Locate the cell with the specified text and output its [x, y] center coordinate. 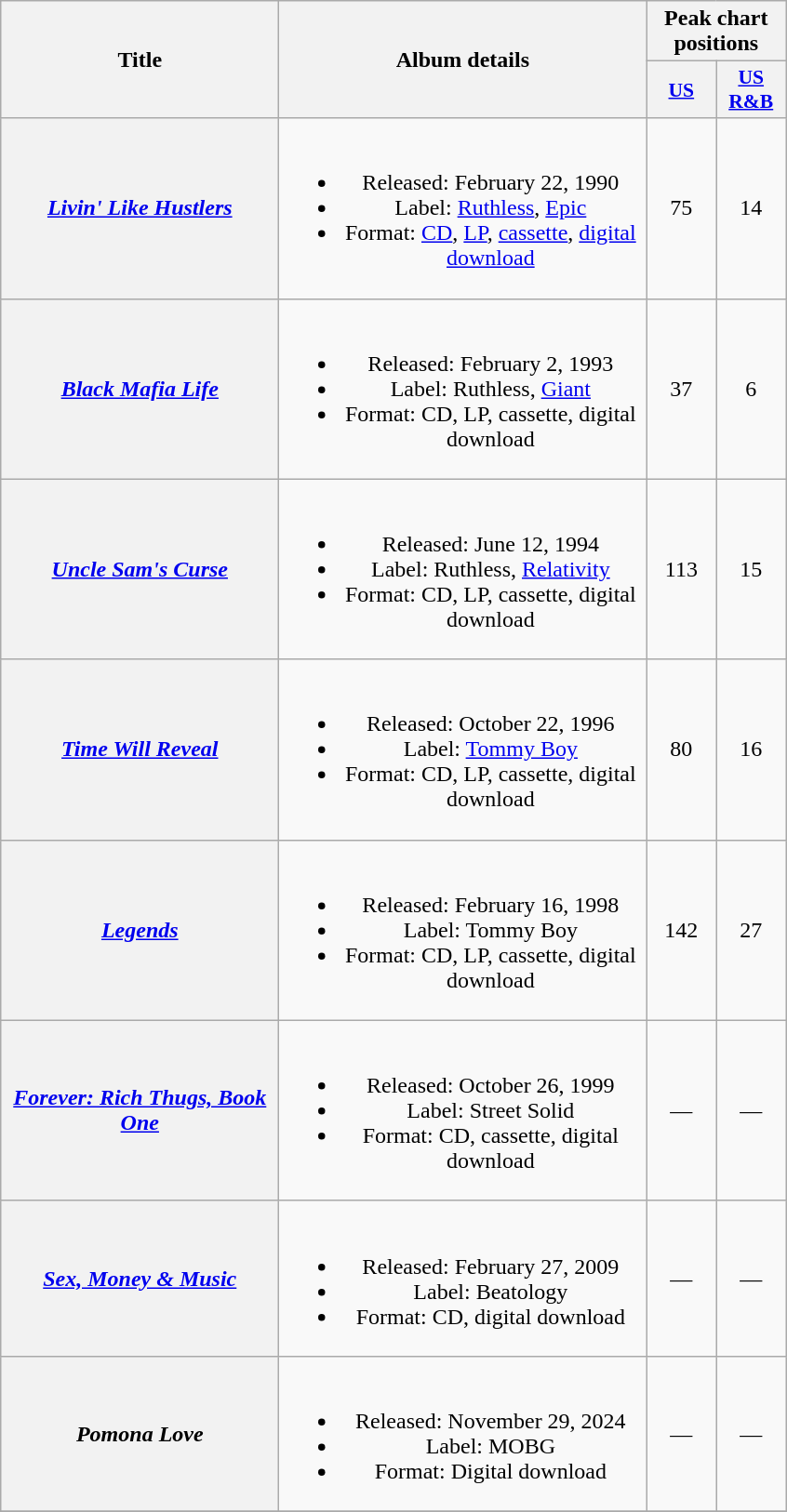
Album details [463, 60]
Time Will Reveal [140, 749]
Pomona Love [140, 1434]
37 [681, 389]
16 [752, 749]
Title [140, 60]
Legends [140, 930]
14 [752, 208]
Released: October 22, 1996Label: Tommy BoyFormat: CD, LP, cassette, digital download [463, 749]
80 [681, 749]
Released: February 16, 1998Label: Tommy BoyFormat: CD, LP, cassette, digital download [463, 930]
Released: June 12, 1994Label: Ruthless, RelativityFormat: CD, LP, cassette, digital download [463, 569]
Uncle Sam's Curse [140, 569]
Released: February 2, 1993Label: Ruthless, GiantFormat: CD, LP, cassette, digital download [463, 389]
US R&B [752, 89]
Sex, Money & Music [140, 1278]
US [681, 89]
Released: February 27, 2009Label: BeatologyFormat: CD, digital download [463, 1278]
75 [681, 208]
142 [681, 930]
Livin' Like Hustlers [140, 208]
Released: February 22, 1990Label: Ruthless, EpicFormat: CD, LP, cassette, digital download [463, 208]
Peak chart positions [716, 32]
113 [681, 569]
27 [752, 930]
6 [752, 389]
Forever: Rich Thugs, Book One [140, 1110]
Released: November 29, 2024Label: MOBGFormat: Digital download [463, 1434]
Released: October 26, 1999Label: Street SolidFormat: CD, cassette, digital download [463, 1110]
Black Mafia Life [140, 389]
15 [752, 569]
